Return (X, Y) of the center of cell containing provided text 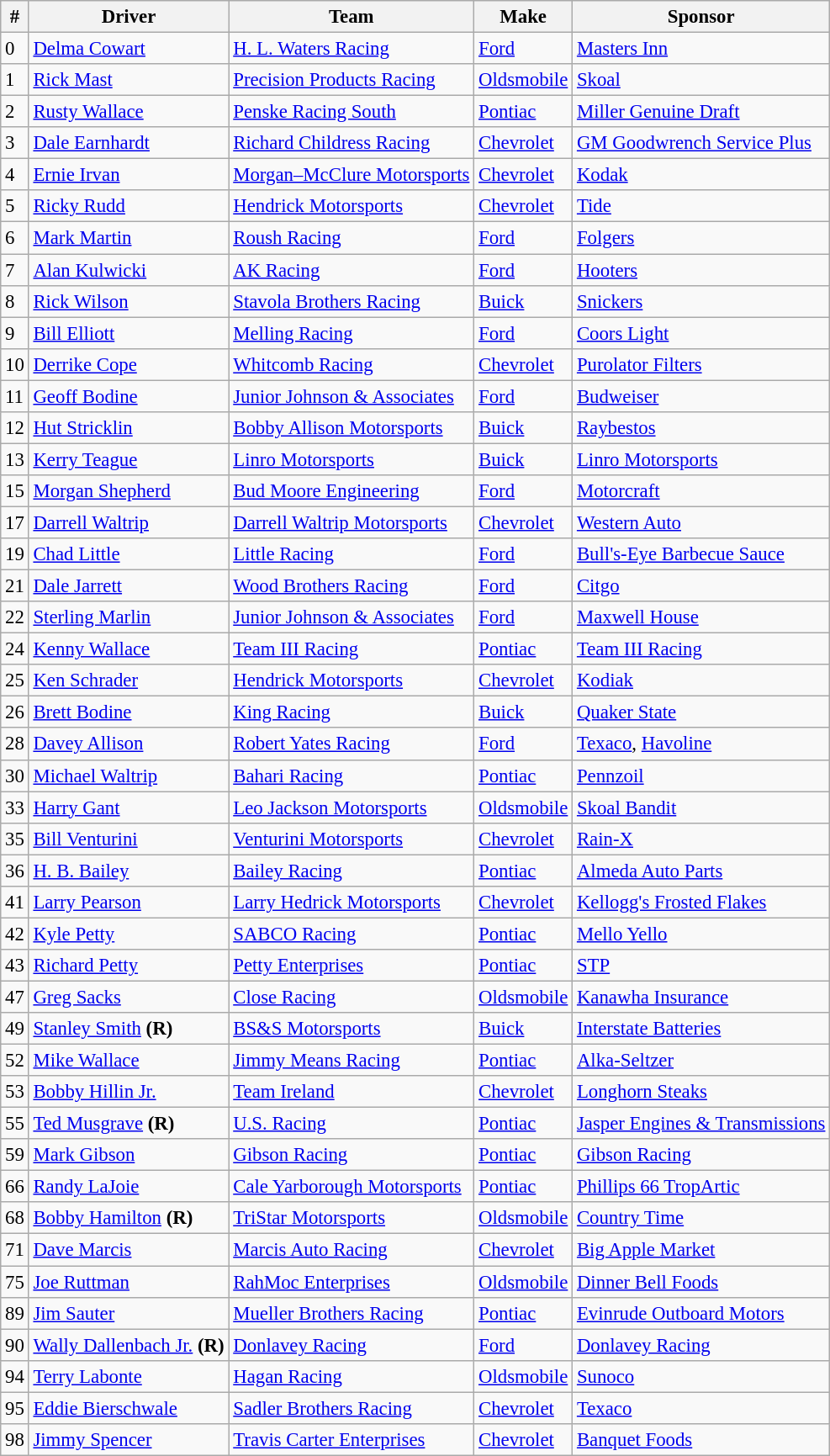
5 (15, 206)
8 (15, 301)
Brett Bodine (129, 712)
30 (15, 776)
Delma Cowart (129, 49)
89 (15, 1313)
Leo Jackson Motorsports (352, 807)
66 (15, 1187)
Almeda Auto Parts (701, 871)
Kellogg's Frosted Flakes (701, 903)
Terry Labonte (129, 1376)
Hut Stricklin (129, 428)
71 (15, 1250)
15 (15, 491)
Mark Gibson (129, 1155)
Joe Ruttman (129, 1282)
Cale Yarborough Motorsports (352, 1187)
Darrell Waltrip (129, 522)
Stavola Brothers Racing (352, 301)
Bud Moore Engineering (352, 491)
Team Ireland (352, 1092)
41 (15, 903)
53 (15, 1092)
Phillips 66 TropArtic (701, 1187)
Larry Pearson (129, 903)
Michael Waltrip (129, 776)
19 (15, 554)
Derrike Cope (129, 364)
Make (523, 17)
12 (15, 428)
24 (15, 649)
King Racing (352, 712)
2 (15, 112)
Roush Racing (352, 238)
Hagan Racing (352, 1376)
Quaker State (701, 712)
Randy LaJoie (129, 1187)
Mueller Brothers Racing (352, 1313)
47 (15, 997)
Ricky Rudd (129, 206)
Western Auto (701, 522)
52 (15, 1061)
Petty Enterprises (352, 966)
94 (15, 1376)
Banquet Foods (701, 1440)
Bailey Racing (352, 871)
Mark Martin (129, 238)
7 (15, 270)
BS&S Motorsports (352, 1029)
Greg Sacks (129, 997)
Budweiser (701, 396)
Dale Jarrett (129, 586)
59 (15, 1155)
Whitcomb Racing (352, 364)
75 (15, 1282)
Maxwell House (701, 617)
Evinrude Outboard Motors (701, 1313)
4 (15, 175)
Miller Genuine Draft (701, 112)
Geoff Bodine (129, 396)
Dinner Bell Foods (701, 1282)
Skoal Bandit (701, 807)
Sterling Marlin (129, 617)
Wood Brothers Racing (352, 586)
AK Racing (352, 270)
Marcis Auto Racing (352, 1250)
Tide (701, 206)
Morgan–McClure Motorsports (352, 175)
Venturini Motorsports (352, 839)
10 (15, 364)
42 (15, 934)
Rick Mast (129, 80)
Sunoco (701, 1376)
TriStar Motorsports (352, 1219)
6 (15, 238)
Robert Yates Racing (352, 744)
43 (15, 966)
Masters Inn (701, 49)
Rain-X (701, 839)
13 (15, 459)
Bahari Racing (352, 776)
U.S. Racing (352, 1124)
# (15, 17)
28 (15, 744)
Alan Kulwicki (129, 270)
Kanawha Insurance (701, 997)
Hooters (701, 270)
68 (15, 1219)
0 (15, 49)
17 (15, 522)
Richard Childress Racing (352, 143)
Bill Venturini (129, 839)
Jim Sauter (129, 1313)
Team (352, 17)
Sadler Brothers Racing (352, 1408)
1 (15, 80)
Interstate Batteries (701, 1029)
Bobby Hamilton (R) (129, 1219)
Davey Allison (129, 744)
Wally Dallenbach Jr. (R) (129, 1345)
Kerry Teague (129, 459)
Texaco, Havoline (701, 744)
Precision Products Racing (352, 80)
Eddie Bierschwale (129, 1408)
Rick Wilson (129, 301)
Kodiak (701, 680)
Melling Racing (352, 333)
Richard Petty (129, 966)
Kyle Petty (129, 934)
Jasper Engines & Transmissions (701, 1124)
Driver (129, 17)
26 (15, 712)
Stanley Smith (R) (129, 1029)
Texaco (701, 1408)
SABCO Racing (352, 934)
Jimmy Spencer (129, 1440)
55 (15, 1124)
36 (15, 871)
Mike Wallace (129, 1061)
Bill Elliott (129, 333)
Citgo (701, 586)
35 (15, 839)
Travis Carter Enterprises (352, 1440)
Snickers (701, 301)
Darrell Waltrip Motorsports (352, 522)
Bobby Hillin Jr. (129, 1092)
Larry Hedrick Motorsports (352, 903)
9 (15, 333)
Rusty Wallace (129, 112)
Coors Light (701, 333)
Motorcraft (701, 491)
Kenny Wallace (129, 649)
Folgers (701, 238)
Chad Little (129, 554)
GM Goodwrench Service Plus (701, 143)
Penske Racing South (352, 112)
Kodak (701, 175)
49 (15, 1029)
H. L. Waters Racing (352, 49)
Bobby Allison Motorsports (352, 428)
Big Apple Market (701, 1250)
3 (15, 143)
Sponsor (701, 17)
Mello Yello (701, 934)
Skoal (701, 80)
Country Time (701, 1219)
Bull's-Eye Barbecue Sauce (701, 554)
Alka-Seltzer (701, 1061)
11 (15, 396)
21 (15, 586)
Jimmy Means Racing (352, 1061)
Harry Gant (129, 807)
33 (15, 807)
STP (701, 966)
Pennzoil (701, 776)
25 (15, 680)
22 (15, 617)
Dale Earnhardt (129, 143)
Ted Musgrave (R) (129, 1124)
Little Racing (352, 554)
95 (15, 1408)
Purolator Filters (701, 364)
90 (15, 1345)
Raybestos (701, 428)
Longhorn Steaks (701, 1092)
H. B. Bailey (129, 871)
Close Racing (352, 997)
98 (15, 1440)
Ernie Irvan (129, 175)
Morgan Shepherd (129, 491)
RahMoc Enterprises (352, 1282)
Dave Marcis (129, 1250)
Ken Schrader (129, 680)
